Find where the given text appears and provide that cell's center as [x, y] coordinate. 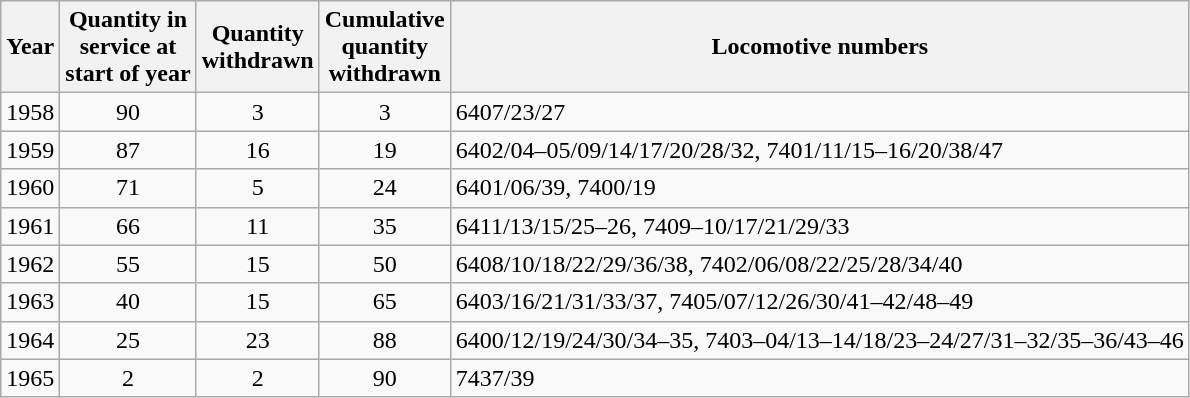
35 [384, 226]
7437/39 [820, 378]
6407/23/27 [820, 112]
1962 [30, 264]
66 [128, 226]
11 [258, 226]
6402/04–05/09/14/17/20/28/32, 7401/11/15–16/20/38/47 [820, 150]
6411/13/15/25–26, 7409–10/17/21/29/33 [820, 226]
1960 [30, 188]
55 [128, 264]
71 [128, 188]
6400/12/19/24/30/34–35, 7403–04/13–14/18/23–24/27/31–32/35–36/43–46 [820, 340]
1959 [30, 150]
88 [384, 340]
Quantitywithdrawn [258, 47]
5 [258, 188]
40 [128, 302]
Locomotive numbers [820, 47]
1963 [30, 302]
23 [258, 340]
1961 [30, 226]
1958 [30, 112]
24 [384, 188]
6403/16/21/31/33/37, 7405/07/12/26/30/41–42/48–49 [820, 302]
Cumulativequantitywithdrawn [384, 47]
87 [128, 150]
6408/10/18/22/29/36/38, 7402/06/08/22/25/28/34/40 [820, 264]
Quantity inservice atstart of year [128, 47]
19 [384, 150]
1964 [30, 340]
1965 [30, 378]
50 [384, 264]
Year [30, 47]
25 [128, 340]
6401/06/39, 7400/19 [820, 188]
65 [384, 302]
16 [258, 150]
